Find where the given text appears and provide that cell's center as [x, y] coordinate. 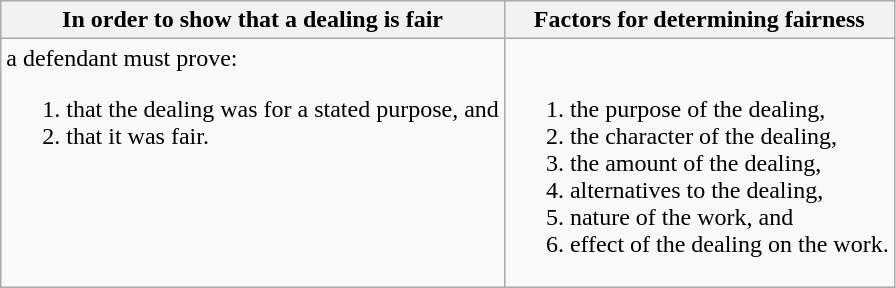
a defendant must prove:that the dealing was for a stated purpose, andthat it was fair. [253, 163]
Factors for determining fairness [699, 20]
In order to show that a dealing is fair [253, 20]
